Pinpoint the cell where the given text exists, returning its [X, Y] midpoint coordinate. 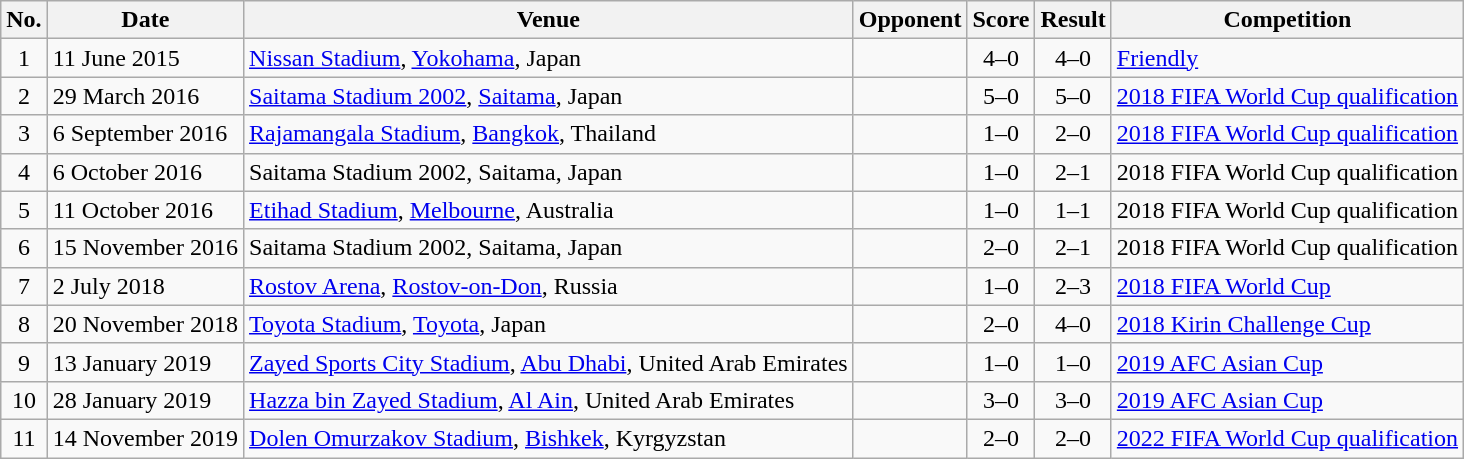
7 [24, 286]
6 [24, 248]
Toyota Stadium, Toyota, Japan [549, 324]
Rajamangala Stadium, Bangkok, Thailand [549, 134]
Zayed Sports City Stadium, Abu Dhabi, United Arab Emirates [549, 362]
2022 FIFA World Cup qualification [1287, 438]
Opponent [910, 20]
Etihad Stadium, Melbourne, Australia [549, 210]
11 [24, 438]
6 October 2016 [145, 172]
6 September 2016 [145, 134]
Friendly [1287, 58]
5 [24, 210]
11 October 2016 [145, 210]
Result [1073, 20]
4 [24, 172]
Rostov Arena, Rostov-on-Don, Russia [549, 286]
2 July 2018 [145, 286]
29 March 2016 [145, 96]
8 [24, 324]
2–3 [1073, 286]
Date [145, 20]
Venue [549, 20]
1–1 [1073, 210]
28 January 2019 [145, 400]
14 November 2019 [145, 438]
9 [24, 362]
Competition [1287, 20]
3 [24, 134]
11 June 2015 [145, 58]
10 [24, 400]
2018 Kirin Challenge Cup [1287, 324]
Nissan Stadium, Yokohama, Japan [549, 58]
Score [1001, 20]
2018 FIFA World Cup [1287, 286]
1 [24, 58]
Dolen Omurzakov Stadium, Bishkek, Kyrgyzstan [549, 438]
Hazza bin Zayed Stadium, Al Ain, United Arab Emirates [549, 400]
15 November 2016 [145, 248]
20 November 2018 [145, 324]
No. [24, 20]
2 [24, 96]
13 January 2019 [145, 362]
